From the cell containing the given text, extract its center point as [x, y] coordinate. 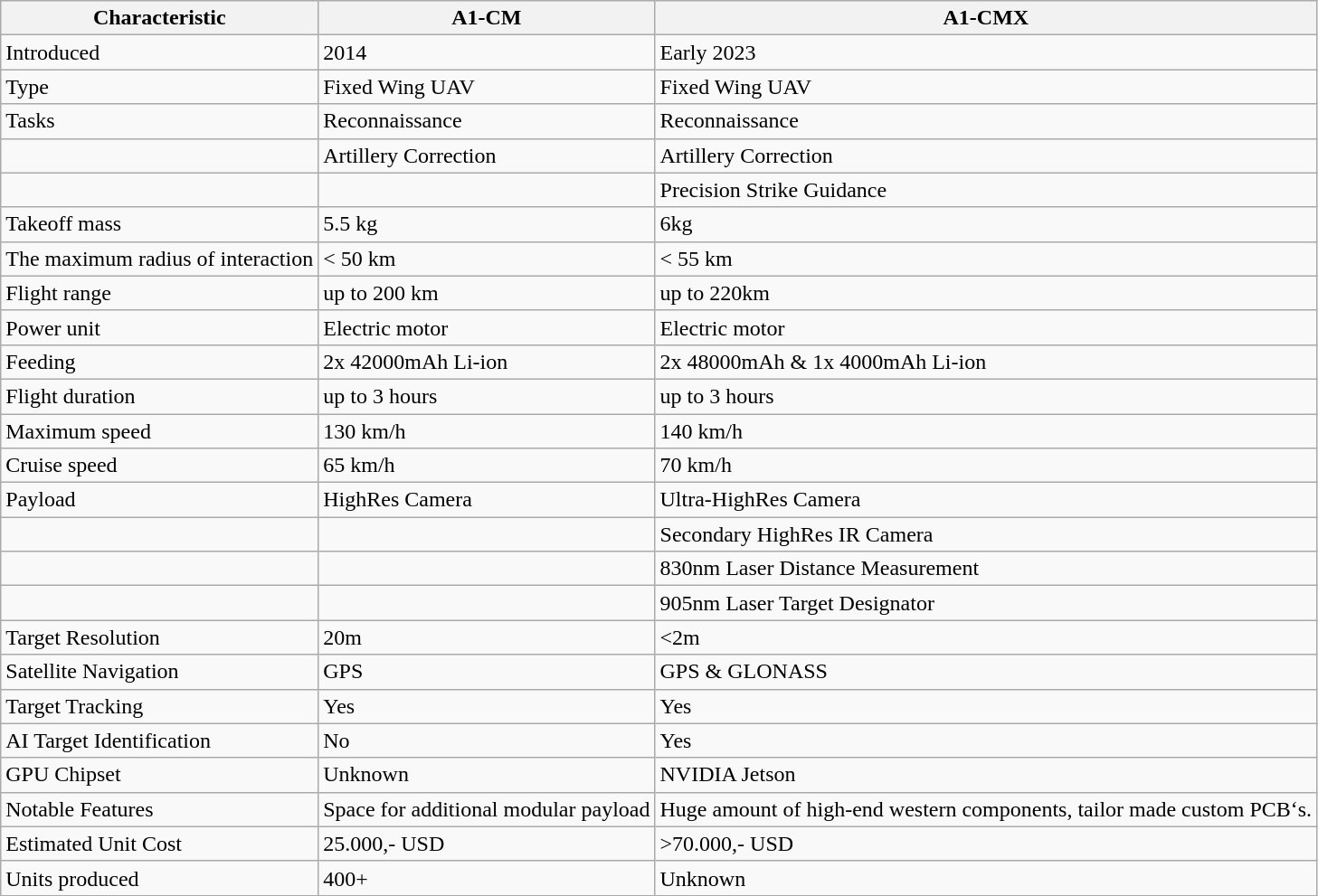
140 km/h [986, 431]
up to 220km [986, 293]
Estimated Unit Cost [159, 844]
HighRes Camera [487, 500]
GPS [487, 672]
Target Tracking [159, 706]
Flight duration [159, 396]
Payload [159, 500]
Space for additional modular payload [487, 809]
< 50 km [487, 259]
65 km/h [487, 466]
25.000,- USD [487, 844]
2x 48000mAh & 1x 4000mAh Li-ion [986, 362]
Characteristic [159, 18]
130 km/h [487, 431]
Takeoff mass [159, 224]
Ultra-HighRes Camera [986, 500]
GPS & GLONASS [986, 672]
A1-CM [487, 18]
Cruise speed [159, 466]
2014 [487, 52]
GPU Chipset [159, 775]
The maximum radius of interaction [159, 259]
400+ [487, 878]
Target Resolution [159, 637]
20m [487, 637]
Precision Strike Guidance [986, 190]
< 55 km [986, 259]
Secondary HighRes IR Camera [986, 534]
AI Target Identification [159, 740]
A1-CMX [986, 18]
5.5 kg [487, 224]
Satellite Navigation [159, 672]
70 km/h [986, 466]
No [487, 740]
Units produced [159, 878]
Type [159, 87]
NVIDIA Jetson [986, 775]
830nm Laser Distance Measurement [986, 569]
up to 200 km [487, 293]
Notable Features [159, 809]
Feeding [159, 362]
Power unit [159, 327]
>70.000,- USD [986, 844]
Flight range [159, 293]
Introduced [159, 52]
905nm Laser Target Designator [986, 603]
Early 2023 [986, 52]
6kg [986, 224]
Tasks [159, 121]
2x 42000mAh Li-ion [487, 362]
Maximum speed [159, 431]
<2m [986, 637]
Huge amount of high-end western components, tailor made custom PCB‘s. [986, 809]
